Locate the cell with the specified text and output its (X, Y) center coordinate. 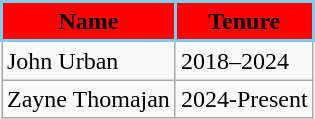
Zayne Thomajan (89, 99)
2018–2024 (244, 60)
Name (89, 22)
2024-Present (244, 99)
John Urban (89, 60)
Tenure (244, 22)
